Output the (x, y) coordinate of the center of the cell containing the given text.  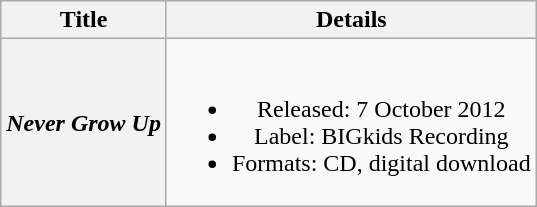
Never Grow Up (84, 122)
Details (351, 20)
Title (84, 20)
Released: 7 October 2012Label: BIGkids RecordingFormats: CD, digital download (351, 122)
